Locate the cell with the specified text and output its (X, Y) center coordinate. 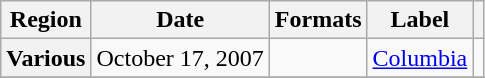
Region (46, 20)
Various (46, 58)
Label (420, 20)
Formats (318, 20)
Date (180, 20)
October 17, 2007 (180, 58)
Columbia (420, 58)
